Search for the cell housing the specified text and yield its [X, Y] center coordinate. 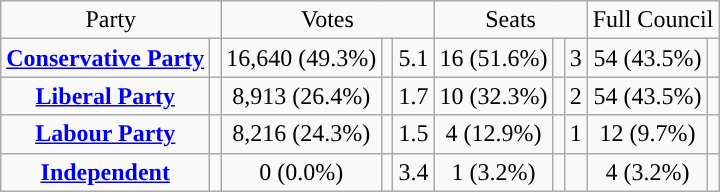
Liberal Party [106, 96]
3 [576, 58]
4 (3.2%) [648, 172]
Votes [328, 20]
Conservative Party [106, 58]
16 (51.6%) [494, 58]
Labour Party [106, 134]
10 (32.3%) [494, 96]
16,640 (49.3%) [302, 58]
1 [576, 134]
Party [111, 20]
Independent [106, 172]
12 (9.7%) [648, 134]
4 (12.9%) [494, 134]
2 [576, 96]
5.1 [414, 58]
1.5 [414, 134]
8,913 (26.4%) [302, 96]
8,216 (24.3%) [302, 134]
1 (3.2%) [494, 172]
3.4 [414, 172]
0 (0.0%) [302, 172]
Full Council [653, 20]
1.7 [414, 96]
Seats [510, 20]
